Find where the given text appears and provide that cell's center as [X, Y] coordinate. 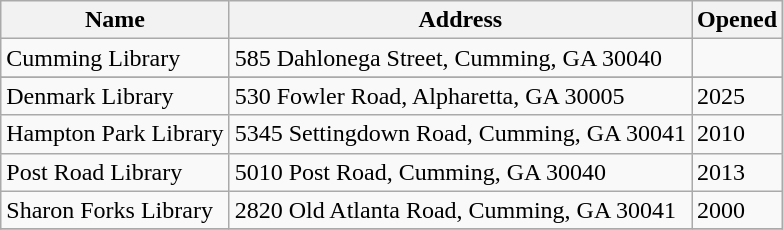
5010 Post Road, Cumming, GA 30040 [460, 172]
5345 Settingdown Road, Cumming, GA 30041 [460, 134]
530 Fowler Road, Alpharetta, GA 30005 [460, 96]
Sharon Forks Library [115, 210]
Hampton Park Library [115, 134]
Denmark Library [115, 96]
2820 Old Atlanta Road, Cumming, GA 30041 [460, 210]
Address [460, 20]
585 Dahlonega Street, Cumming, GA 30040 [460, 58]
2000 [738, 210]
Opened [738, 20]
2013 [738, 172]
Post Road Library [115, 172]
Name [115, 20]
Cumming Library [115, 58]
2010 [738, 134]
2025 [738, 96]
